For the text-containing cell, return its midpoint in (x, y) coordinate format. 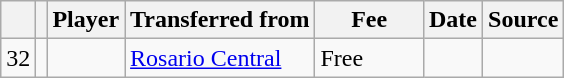
Transferred from (220, 20)
Fee (370, 20)
Free (370, 58)
Player (86, 20)
32 (18, 58)
Date (452, 20)
Source (524, 20)
Rosario Central (220, 58)
